For the text-containing cell, return its midpoint in [X, Y] coordinate format. 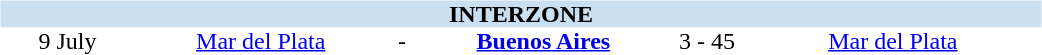
9 July [67, 42]
3 - 45 [707, 42]
- [402, 42]
INTERZONE [520, 14]
Buenos Aires [544, 42]
